Extract the [X, Y] coordinate from the center of the cell holding the provided text.  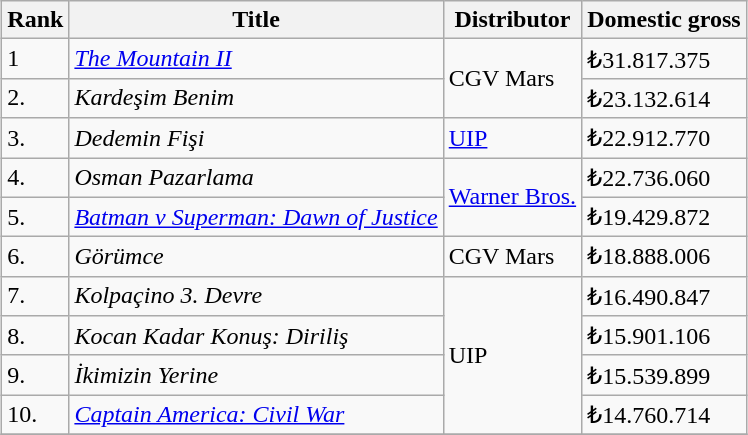
2. [36, 98]
₺22.912.770 [664, 138]
9. [36, 375]
₺31.817.375 [664, 59]
Dedemin Fişi [256, 138]
1 [36, 59]
Captain America: Civil War [256, 415]
Osman Pazarlama [256, 178]
3. [36, 138]
8. [36, 336]
₺14.760.714 [664, 415]
Görümce [256, 257]
Title [256, 20]
Kolpaçino 3. Devre [256, 296]
₺23.132.614 [664, 98]
10. [36, 415]
₺18.888.006 [664, 257]
4. [36, 178]
Rank [36, 20]
5. [36, 217]
Warner Bros. [512, 198]
Kardeşim Benim [256, 98]
Kocan Kadar Konuş: Diriliş [256, 336]
Domestic gross [664, 20]
₺15.901.106 [664, 336]
İkimizin Yerine [256, 375]
7. [36, 296]
₺22.736.060 [664, 178]
₺19.429.872 [664, 217]
₺16.490.847 [664, 296]
₺15.539.899 [664, 375]
Batman v Superman: Dawn of Justice [256, 217]
The Mountain II [256, 59]
6. [36, 257]
Distributor [512, 20]
